Identify which cell holds the provided text, then report its [x, y] central coordinate. 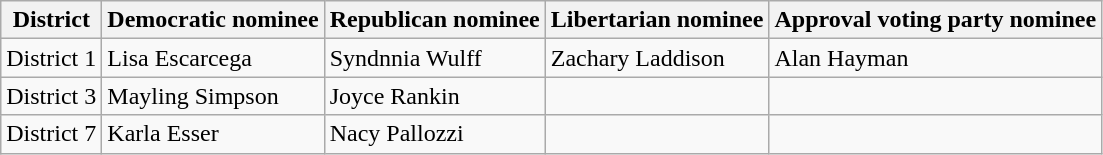
District 7 [52, 134]
Approval voting party nominee [936, 20]
Karla Esser [213, 134]
Libertarian nominee [657, 20]
Nacy Pallozzi [434, 134]
Republican nominee [434, 20]
District 1 [52, 58]
Democratic nominee [213, 20]
Zachary Laddison [657, 58]
Lisa Escarcega [213, 58]
District 3 [52, 96]
Alan Hayman [936, 58]
Syndnnia Wulff [434, 58]
Mayling Simpson [213, 96]
District [52, 20]
Joyce Rankin [434, 96]
